Search for the cell housing the specified text and yield its [x, y] center coordinate. 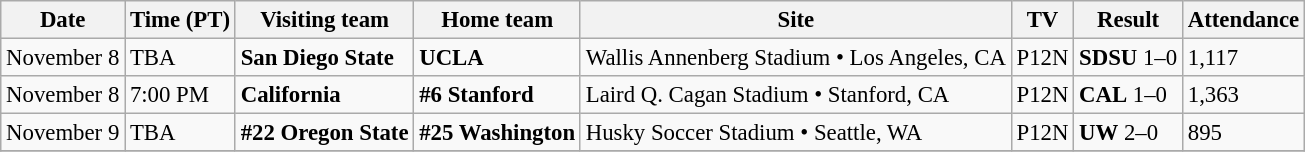
TV [1042, 20]
UCLA [498, 58]
SDSU 1–0 [1128, 58]
895 [1243, 133]
Time (PT) [180, 20]
1,363 [1243, 95]
Site [796, 20]
#25 Washington [498, 133]
California [324, 95]
November 9 [63, 133]
Laird Q. Cagan Stadium • Stanford, CA [796, 95]
Husky Soccer Stadium • Seattle, WA [796, 133]
Wallis Annenberg Stadium • Los Angeles, CA [796, 58]
7:00 PM [180, 95]
Visiting team [324, 20]
Home team [498, 20]
Attendance [1243, 20]
1,117 [1243, 58]
CAL 1–0 [1128, 95]
San Diego State [324, 58]
#22 Oregon State [324, 133]
#6 Stanford [498, 95]
UW 2–0 [1128, 133]
Result [1128, 20]
Date [63, 20]
